Identify which cell holds the provided text, then report its (X, Y) central coordinate. 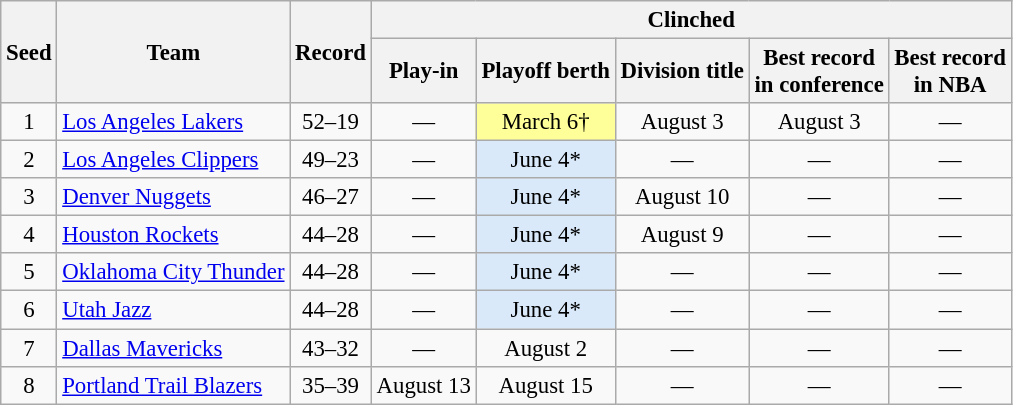
Dallas Mavericks (174, 348)
4 (29, 235)
49–23 (330, 160)
5 (29, 273)
Team (174, 52)
August 10 (682, 197)
Seed (29, 52)
August 13 (424, 385)
Clinched (691, 20)
2 (29, 160)
Playoff berth (546, 72)
Best recordin NBA (950, 72)
7 (29, 348)
1 (29, 122)
Record (330, 52)
6 (29, 310)
Houston Rockets (174, 235)
Portland Trail Blazers (174, 385)
August 2 (546, 348)
Denver Nuggets (174, 197)
August 15 (546, 385)
3 (29, 197)
43–32 (330, 348)
46–27 (330, 197)
Oklahoma City Thunder (174, 273)
Play-in (424, 72)
52–19 (330, 122)
March 6† (546, 122)
Division title (682, 72)
35–39 (330, 385)
August 9 (682, 235)
Best recordin conference (819, 72)
8 (29, 385)
Utah Jazz (174, 310)
Los Angeles Lakers (174, 122)
Los Angeles Clippers (174, 160)
